Return [X, Y] of the center of cell containing provided text 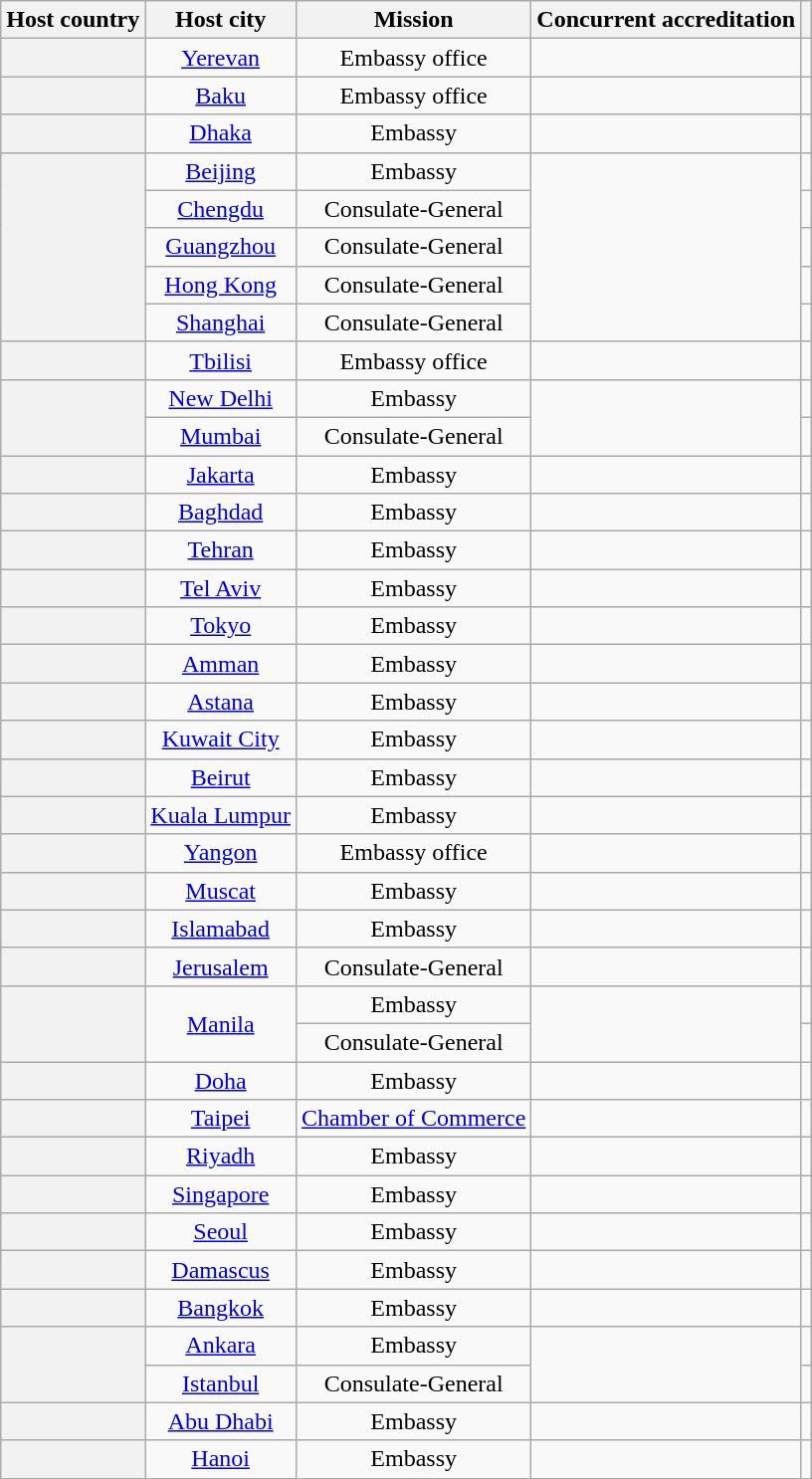
Doha [221, 1080]
Hanoi [221, 1459]
Tehran [221, 550]
Beirut [221, 777]
Seoul [221, 1232]
Shanghai [221, 322]
Abu Dhabi [221, 1421]
Muscat [221, 891]
Ankara [221, 1346]
Damascus [221, 1270]
Kuwait City [221, 739]
Tel Aviv [221, 588]
Chengdu [221, 209]
Mumbai [221, 436]
Bangkok [221, 1308]
Taipei [221, 1119]
Tokyo [221, 626]
New Delhi [221, 398]
Yangon [221, 853]
Islamabad [221, 929]
Hong Kong [221, 285]
Jerusalem [221, 966]
Yerevan [221, 58]
Manila [221, 1023]
Host country [74, 20]
Beijing [221, 171]
Concurrent accreditation [667, 20]
Baghdad [221, 513]
Baku [221, 96]
Istanbul [221, 1383]
Tbilisi [221, 360]
Astana [221, 702]
Amman [221, 664]
Chamber of Commerce [413, 1119]
Riyadh [221, 1157]
Singapore [221, 1194]
Mission [413, 20]
Dhaka [221, 133]
Guangzhou [221, 247]
Kuala Lumpur [221, 815]
Jakarta [221, 475]
Host city [221, 20]
